Search for the cell housing the specified text and yield its (x, y) center coordinate. 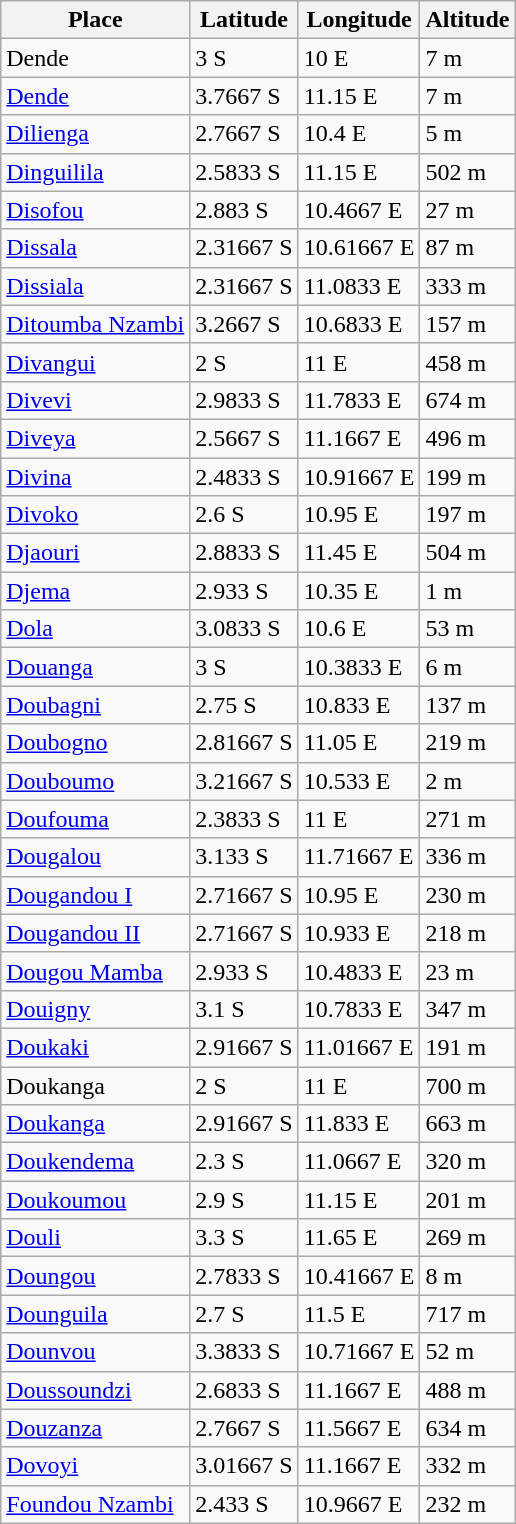
11.0667 E (359, 1162)
53 m (468, 629)
3.0833 S (244, 629)
Douli (96, 1238)
Place (96, 20)
10.9667 E (359, 1504)
Divina (96, 477)
Dougandou I (96, 895)
11.01667 E (359, 1047)
232 m (468, 1504)
Doukaki (96, 1047)
10.71667 E (359, 1352)
2.3 S (244, 1162)
2.5833 S (244, 172)
Dola (96, 629)
5 m (468, 134)
2.9833 S (244, 400)
Ditoumba Nzambi (96, 324)
Doungou (96, 1276)
218 m (468, 933)
458 m (468, 362)
Djema (96, 591)
10.4667 E (359, 210)
Douboumo (96, 781)
332 m (468, 1466)
10.6833 E (359, 324)
3.21667 S (244, 781)
11.65 E (359, 1238)
Dougou Mamba (96, 971)
1 m (468, 591)
2.8833 S (244, 553)
Dinguilila (96, 172)
11.5 E (359, 1314)
137 m (468, 705)
87 m (468, 248)
10.533 E (359, 781)
Divevi (96, 400)
320 m (468, 1162)
502 m (468, 172)
Dougalou (96, 857)
6 m (468, 667)
Disofou (96, 210)
3.2667 S (244, 324)
3.133 S (244, 857)
2.6 S (244, 515)
634 m (468, 1428)
10 E (359, 58)
Longitude (359, 20)
10.6 E (359, 629)
11.05 E (359, 743)
Dilienga (96, 134)
10.41667 E (359, 1276)
10.933 E (359, 933)
Latitude (244, 20)
27 m (468, 210)
Djaouri (96, 553)
Diveya (96, 438)
23 m (468, 971)
Dougandou II (96, 933)
333 m (468, 286)
3.7667 S (244, 96)
52 m (468, 1352)
2.75 S (244, 705)
11.833 E (359, 1124)
191 m (468, 1047)
Doubogno (96, 743)
Doubagni (96, 705)
2.883 S (244, 210)
2 m (468, 781)
Douanga (96, 667)
Altitude (468, 20)
10.91667 E (359, 477)
2.4833 S (244, 477)
Divangui (96, 362)
2.7833 S (244, 1276)
157 m (468, 324)
Dissiala (96, 286)
11.71667 E (359, 857)
3.1 S (244, 1009)
11.7833 E (359, 400)
504 m (468, 553)
2.7 S (244, 1314)
11.5667 E (359, 1428)
199 m (468, 477)
11.0833 E (359, 286)
Doussoundzi (96, 1390)
336 m (468, 857)
10.61667 E (359, 248)
Dissala (96, 248)
10.7833 E (359, 1009)
Douigny (96, 1009)
Doukoumou (96, 1200)
700 m (468, 1085)
Dounguila (96, 1314)
488 m (468, 1390)
10.4 E (359, 134)
674 m (468, 400)
10.35 E (359, 591)
496 m (468, 438)
3.01667 S (244, 1466)
271 m (468, 819)
219 m (468, 743)
Doufouma (96, 819)
2.81667 S (244, 743)
269 m (468, 1238)
10.3833 E (359, 667)
Dovoyi (96, 1466)
10.833 E (359, 705)
Douzanza (96, 1428)
11.45 E (359, 553)
2.5667 S (244, 438)
347 m (468, 1009)
8 m (468, 1276)
Doukendema (96, 1162)
197 m (468, 515)
2.6833 S (244, 1390)
717 m (468, 1314)
Divoko (96, 515)
Foundou Nzambi (96, 1504)
2.3833 S (244, 819)
3.3 S (244, 1238)
10.4833 E (359, 971)
201 m (468, 1200)
230 m (468, 895)
2.9 S (244, 1200)
663 m (468, 1124)
Dounvou (96, 1352)
3.3833 S (244, 1352)
2.433 S (244, 1504)
